Provide the (X, Y) coordinate of the cell's center where the given text is located.  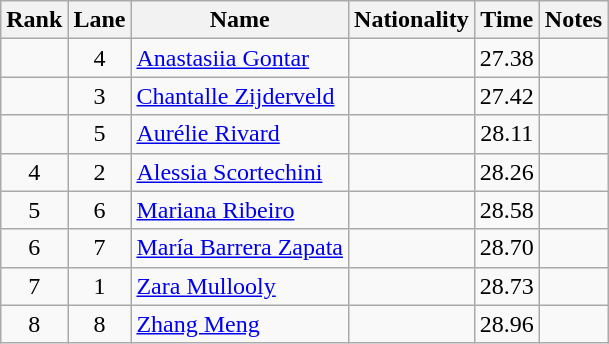
1 (100, 286)
27.42 (506, 96)
3 (100, 96)
Rank (34, 20)
28.96 (506, 324)
2 (100, 172)
28.70 (506, 248)
Anastasiia Gontar (240, 58)
Name (240, 20)
Zara Mullooly (240, 286)
Alessia Scortechini (240, 172)
27.38 (506, 58)
Aurélie Rivard (240, 134)
Zhang Meng (240, 324)
28.26 (506, 172)
Chantalle Zijderveld (240, 96)
Time (506, 20)
María Barrera Zapata (240, 248)
28.11 (506, 134)
Mariana Ribeiro (240, 210)
Notes (573, 20)
Nationality (412, 20)
Lane (100, 20)
28.58 (506, 210)
28.73 (506, 286)
